Find where the given text appears and provide that cell's center as (X, Y) coordinate. 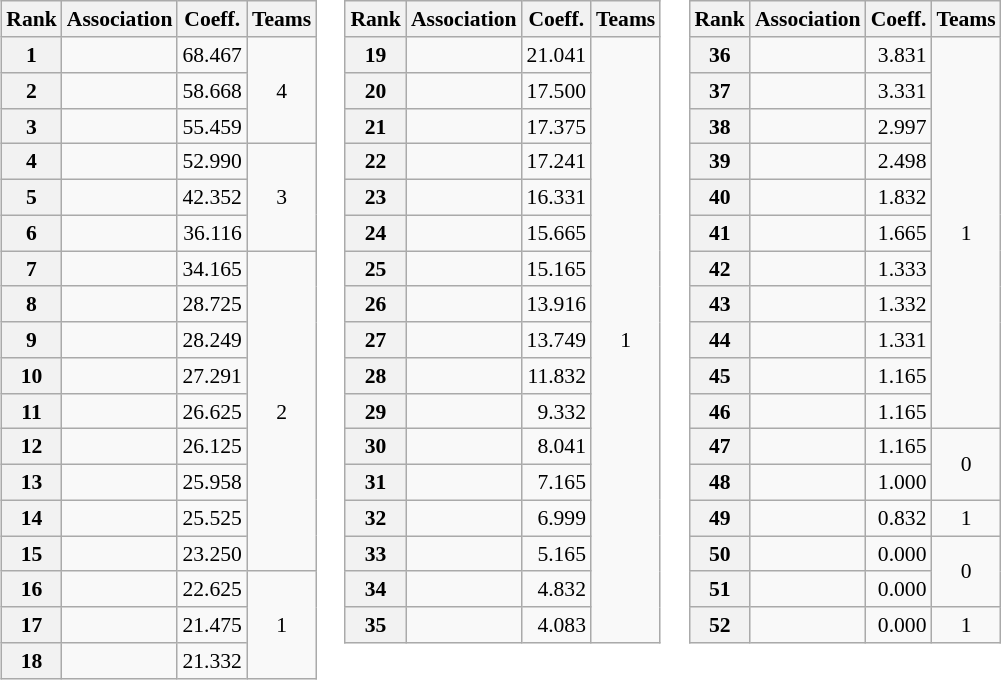
1.665 (899, 233)
9 (32, 340)
17.375 (556, 126)
17 (32, 625)
7.165 (556, 482)
8 (32, 304)
52 (720, 625)
21.332 (212, 661)
43 (720, 304)
14 (32, 518)
48 (720, 482)
1.331 (899, 340)
5 (32, 197)
35 (376, 625)
41 (720, 233)
11 (32, 411)
34.165 (212, 269)
6 (32, 233)
0.832 (899, 518)
58.668 (212, 91)
30 (376, 447)
21 (376, 126)
1.332 (899, 304)
15.165 (556, 269)
6.999 (556, 518)
39 (720, 162)
36.116 (212, 233)
10 (32, 376)
2.997 (899, 126)
42.352 (212, 197)
51 (720, 589)
20 (376, 91)
17.500 (556, 91)
5.165 (556, 554)
37 (720, 91)
3.331 (899, 91)
33 (376, 554)
2.498 (899, 162)
22.625 (212, 589)
21.475 (212, 625)
15.665 (556, 233)
7 (32, 269)
26 (376, 304)
68.467 (212, 55)
27 (376, 340)
46 (720, 411)
25.525 (212, 518)
44 (720, 340)
1.832 (899, 197)
42 (720, 269)
29 (376, 411)
49 (720, 518)
13.916 (556, 304)
47 (720, 447)
26.125 (212, 447)
17.241 (556, 162)
24 (376, 233)
50 (720, 554)
1.000 (899, 482)
28 (376, 376)
26.625 (212, 411)
15 (32, 554)
22 (376, 162)
28.249 (212, 340)
18 (32, 661)
3.831 (899, 55)
27.291 (212, 376)
25.958 (212, 482)
28.725 (212, 304)
12 (32, 447)
1.333 (899, 269)
38 (720, 126)
34 (376, 589)
16.331 (556, 197)
23.250 (212, 554)
52.990 (212, 162)
55.459 (212, 126)
21.041 (556, 55)
31 (376, 482)
32 (376, 518)
36 (720, 55)
13 (32, 482)
19 (376, 55)
16 (32, 589)
13.749 (556, 340)
11.832 (556, 376)
45 (720, 376)
23 (376, 197)
40 (720, 197)
8.041 (556, 447)
4.832 (556, 589)
25 (376, 269)
4.083 (556, 625)
9.332 (556, 411)
